Provide the [x, y] coordinate of the cell's center where the given text is located.  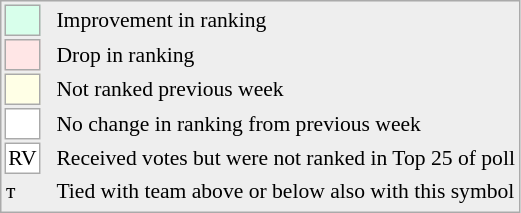
т [22, 191]
Not ranked previous week [286, 90]
Tied with team above or below also with this symbol [286, 191]
RV [22, 158]
Improvement in ranking [286, 20]
No change in ranking from previous week [286, 124]
Drop in ranking [286, 55]
Received votes but were not ranked in Top 25 of poll [286, 158]
